Extract the (x, y) coordinate from the center of the cell holding the provided text.  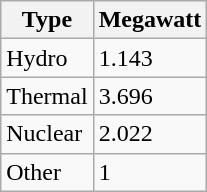
Type (47, 20)
Thermal (47, 96)
2.022 (150, 134)
1.143 (150, 58)
Other (47, 172)
Hydro (47, 58)
1 (150, 172)
3.696 (150, 96)
Nuclear (47, 134)
Megawatt (150, 20)
